Capture the cell that displays the provided text and extract its [X, Y] central coordinate. 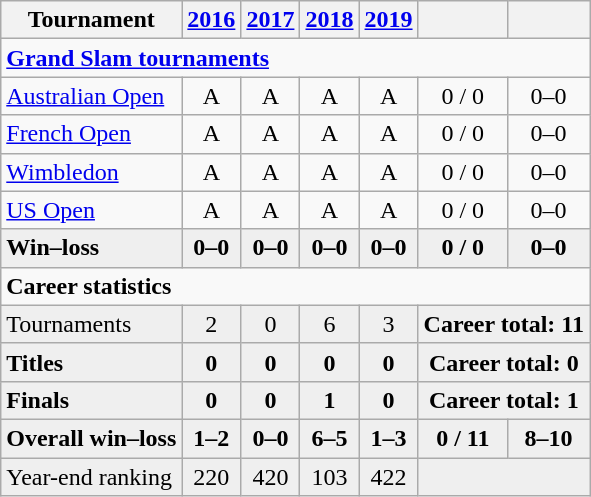
6 [330, 324]
US Open [92, 210]
6–5 [330, 438]
Tournament [92, 20]
Titles [92, 362]
103 [330, 477]
Tournaments [92, 324]
1–2 [212, 438]
2 [212, 324]
2016 [212, 20]
Australian Open [92, 96]
1 [330, 400]
2019 [388, 20]
0 / 11 [462, 438]
Finals [92, 400]
422 [388, 477]
French Open [92, 134]
2018 [330, 20]
420 [270, 477]
Wimbledon [92, 172]
2017 [270, 20]
Career total: 1 [504, 400]
Win–loss [92, 248]
8–10 [549, 438]
3 [388, 324]
Grand Slam tournaments [296, 58]
1–3 [388, 438]
220 [212, 477]
Career statistics [296, 286]
Career total: 11 [504, 324]
Overall win–loss [92, 438]
Year-end ranking [92, 477]
Career total: 0 [504, 362]
